Search for the cell housing the specified text and yield its [X, Y] center coordinate. 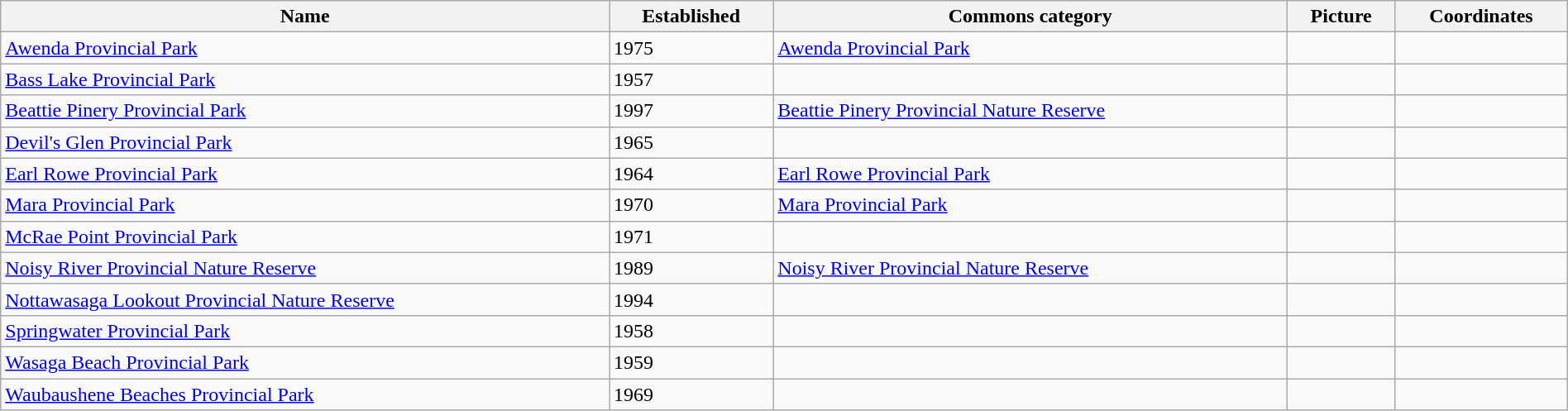
Picture [1341, 17]
McRae Point Provincial Park [305, 237]
1958 [691, 331]
1971 [691, 237]
Springwater Provincial Park [305, 331]
Beattie Pinery Provincial Park [305, 111]
1964 [691, 174]
1970 [691, 205]
1994 [691, 299]
Name [305, 17]
Beattie Pinery Provincial Nature Reserve [1030, 111]
1957 [691, 79]
1997 [691, 111]
Bass Lake Provincial Park [305, 79]
Devil's Glen Provincial Park [305, 142]
1965 [691, 142]
1989 [691, 268]
1959 [691, 362]
Waubaushene Beaches Provincial Park [305, 394]
Nottawasaga Lookout Provincial Nature Reserve [305, 299]
Coordinates [1481, 17]
Commons category [1030, 17]
1975 [691, 48]
1969 [691, 394]
Wasaga Beach Provincial Park [305, 362]
Established [691, 17]
